Detect which cell encompasses the target text, then output its [X, Y] center coordinate. 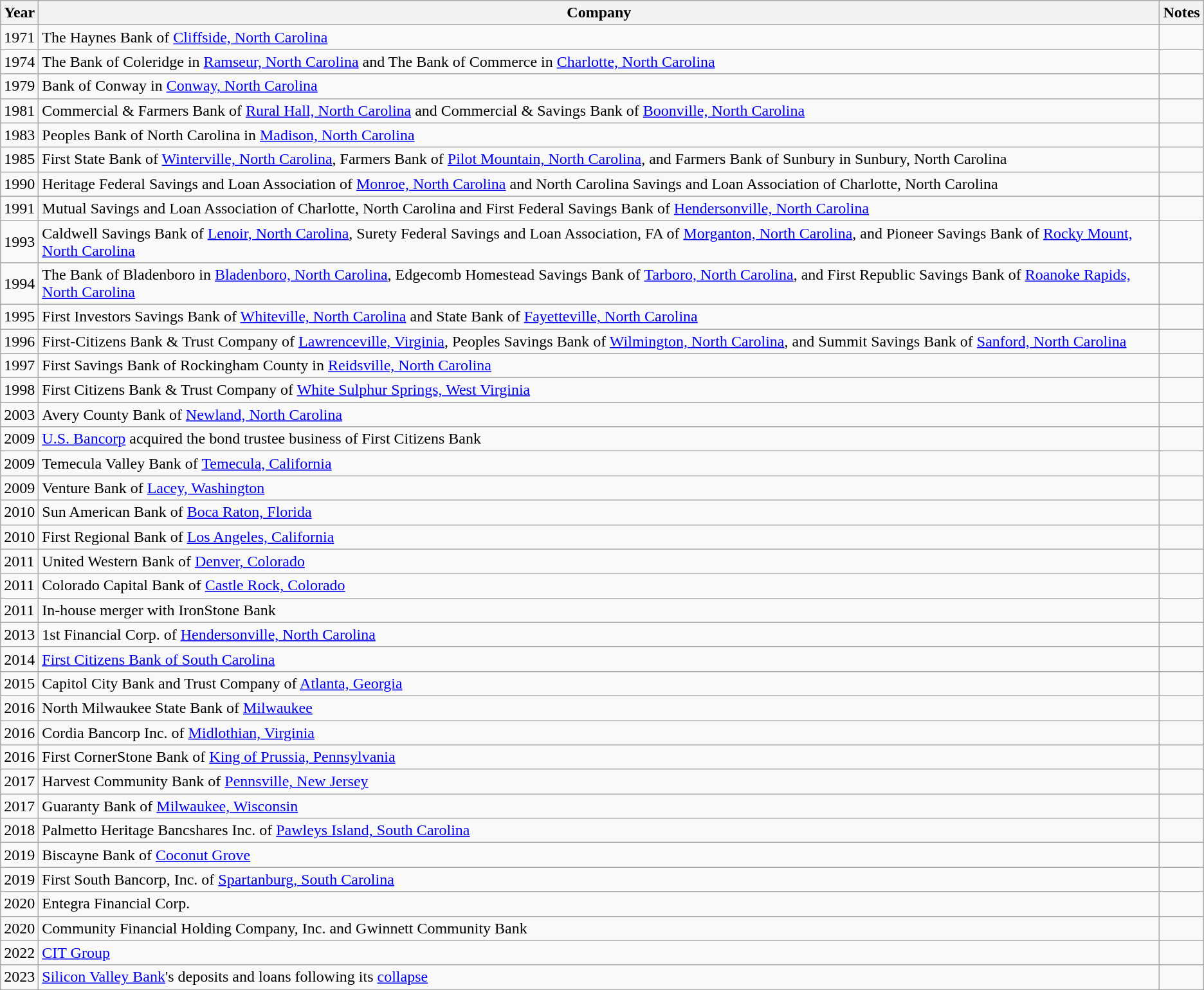
Sun American Bank of Boca Raton, Florida [599, 512]
2018 [19, 831]
Biscayne Bank of Coconut Grove [599, 855]
Palmetto Heritage Bancshares Inc. of Pawleys Island, South Carolina [599, 831]
1983 [19, 135]
Cordia Bancorp Inc. of Midlothian, Virginia [599, 732]
Entegra Financial Corp. [599, 904]
Venture Bank of Lacey, Washington [599, 488]
Community Financial Holding Company, Inc. and Gwinnett Community Bank [599, 928]
2013 [19, 634]
Guaranty Bank of Milwaukee, Wisconsin [599, 806]
Mutual Savings and Loan Association of Charlotte, North Carolina and First Federal Savings Bank of Hendersonville, North Carolina [599, 208]
1993 [19, 242]
First Regional Bank of Los Angeles, California [599, 537]
1985 [19, 159]
The Haynes Bank of Cliffside, North Carolina [599, 37]
North Milwaukee State Bank of Milwaukee [599, 708]
1996 [19, 341]
2023 [19, 977]
1997 [19, 366]
2003 [19, 415]
Heritage Federal Savings and Loan Association of Monroe, North Carolina and North Carolina Savings and Loan Association of Charlotte, North Carolina [599, 184]
Peoples Bank of North Carolina in Madison, North Carolina [599, 135]
First Citizens Bank of South Carolina [599, 659]
Year [19, 13]
2014 [19, 659]
First Citizens Bank & Trust Company of White Sulphur Springs, West Virginia [599, 390]
United Western Bank of Denver, Colorado [599, 561]
2022 [19, 953]
U.S. Bancorp acquired the bond trustee business of First Citizens Bank [599, 439]
The Bank of Coleridge in Ramseur, North Carolina and The Bank of Commerce in Charlotte, North Carolina [599, 62]
1998 [19, 390]
Capitol City Bank and Trust Company of Atlanta, Georgia [599, 683]
First Savings Bank of Rockingham County in Reidsville, North Carolina [599, 366]
1979 [19, 86]
2015 [19, 683]
1990 [19, 184]
In-house merger with IronStone Bank [599, 610]
Avery County Bank of Newland, North Carolina [599, 415]
Silicon Valley Bank's deposits and loans following its collapse [599, 977]
First Investors Savings Bank of Whiteville, North Carolina and State Bank of Fayetteville, North Carolina [599, 316]
1st Financial Corp. of Hendersonville, North Carolina [599, 634]
1995 [19, 316]
Notes [1181, 13]
1981 [19, 111]
Temecula Valley Bank of Temecula, California [599, 464]
1971 [19, 37]
1974 [19, 62]
1994 [19, 283]
Colorado Capital Bank of Castle Rock, Colorado [599, 586]
Harvest Community Bank of Pennsville, New Jersey [599, 782]
First South Bancorp, Inc. of Spartanburg, South Carolina [599, 879]
1991 [19, 208]
Bank of Conway in Conway, North Carolina [599, 86]
Company [599, 13]
Commercial & Farmers Bank of Rural Hall, North Carolina and Commercial & Savings Bank of Boonville, North Carolina [599, 111]
CIT Group [599, 953]
First CornerStone Bank of King of Prussia, Pennsylvania [599, 757]
